Identify which cell holds the provided text, then report its [x, y] central coordinate. 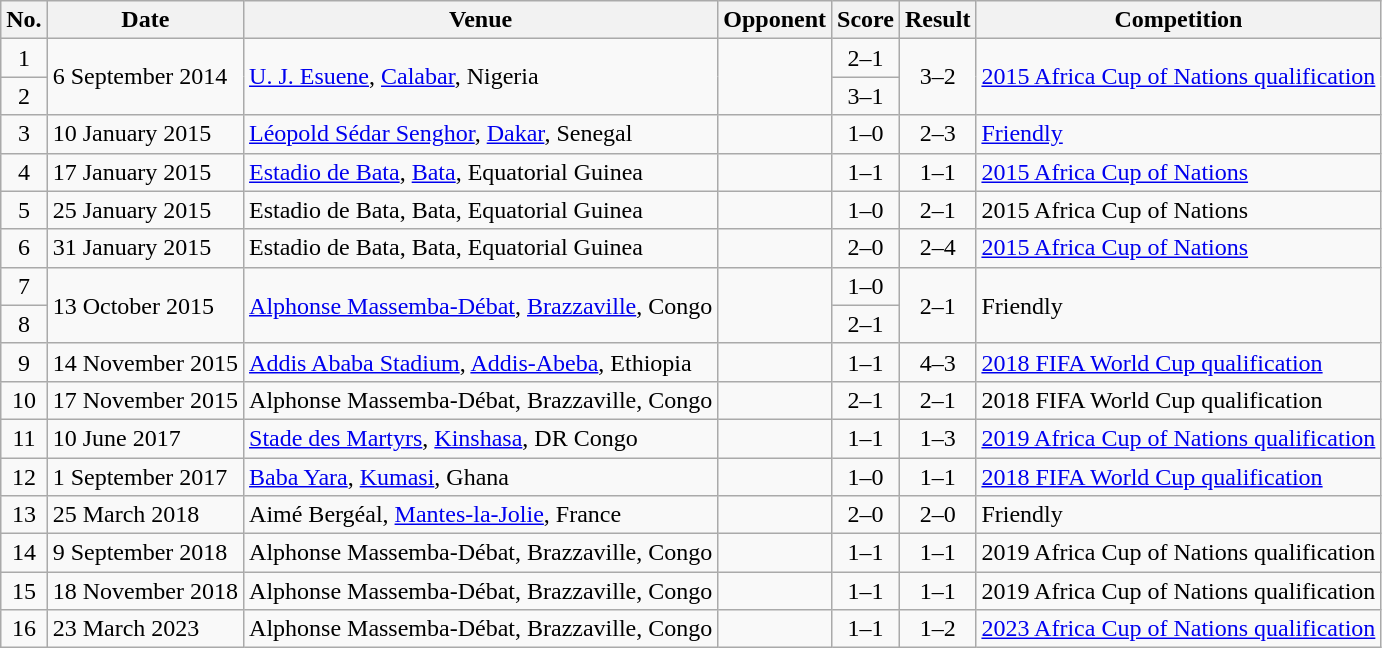
31 January 2015 [145, 248]
U. J. Esuene, Calabar, Nigeria [481, 77]
9 [24, 362]
Addis Ababa Stadium, Addis-Abeba, Ethiopia [481, 362]
17 November 2015 [145, 400]
7 [24, 286]
Competition [1178, 20]
1 September 2017 [145, 477]
5 [24, 210]
Baba Yara, Kumasi, Ghana [481, 477]
2–4 [938, 248]
Venue [481, 20]
1–3 [938, 438]
2023 Africa Cup of Nations qualification [1178, 629]
No. [24, 20]
13 October 2015 [145, 305]
3 [24, 134]
10 January 2015 [145, 134]
25 January 2015 [145, 210]
8 [24, 324]
2–3 [938, 134]
14 November 2015 [145, 362]
Score [866, 20]
2015 Africa Cup of Nations qualification [1178, 77]
10 [24, 400]
1 [24, 58]
Stade des Martyrs, Kinshasa, DR Congo [481, 438]
4–3 [938, 362]
15 [24, 591]
1–2 [938, 629]
6 September 2014 [145, 77]
23 March 2023 [145, 629]
17 January 2015 [145, 172]
Opponent [775, 20]
11 [24, 438]
10 June 2017 [145, 438]
13 [24, 515]
25 March 2018 [145, 515]
Date [145, 20]
6 [24, 248]
2 [24, 96]
4 [24, 172]
Aimé Bergéal, Mantes-la-Jolie, France [481, 515]
Léopold Sédar Senghor, Dakar, Senegal [481, 134]
3–1 [866, 96]
14 [24, 553]
9 September 2018 [145, 553]
Result [938, 20]
16 [24, 629]
3–2 [938, 77]
18 November 2018 [145, 591]
12 [24, 477]
